Pinpoint the cell where the given text exists, returning its (X, Y) midpoint coordinate. 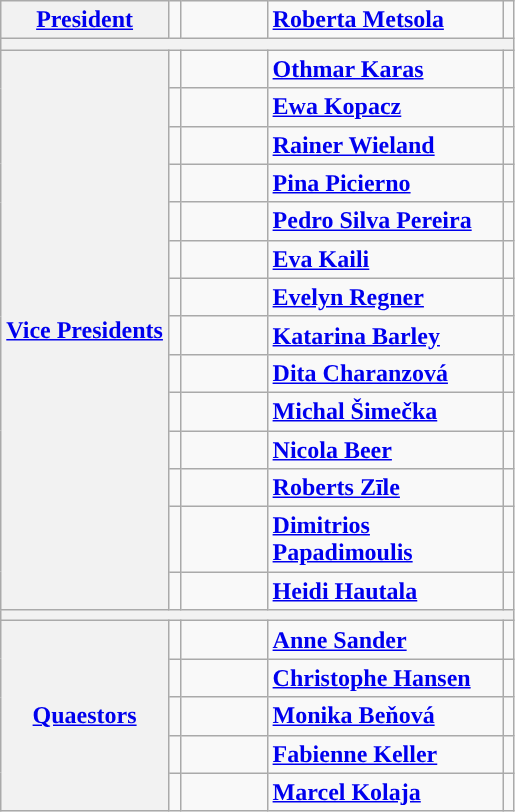
Anne Sander (385, 640)
Roberts Zīle (385, 488)
Nicola Beer (385, 449)
Pina Picierno (385, 183)
Fabienne Keller (385, 754)
Quaestors (85, 716)
Marcel Kolaja (385, 792)
Katarina Barley (385, 335)
Michal Šimečka (385, 411)
Dita Charanzová (385, 373)
Dimitrios Papadimoulis (385, 540)
Heidi Hautala (385, 591)
Vice Presidents (85, 330)
Roberta Metsola (385, 20)
Christophe Hansen (385, 678)
Othmar Karas (385, 69)
President (85, 20)
Eva Kaili (385, 259)
Pedro Silva Pereira (385, 221)
Ewa Kopacz (385, 107)
Rainer Wieland (385, 145)
Monika Beňová (385, 716)
Evelyn Regner (385, 297)
